Search for the cell housing the specified text and yield its [X, Y] center coordinate. 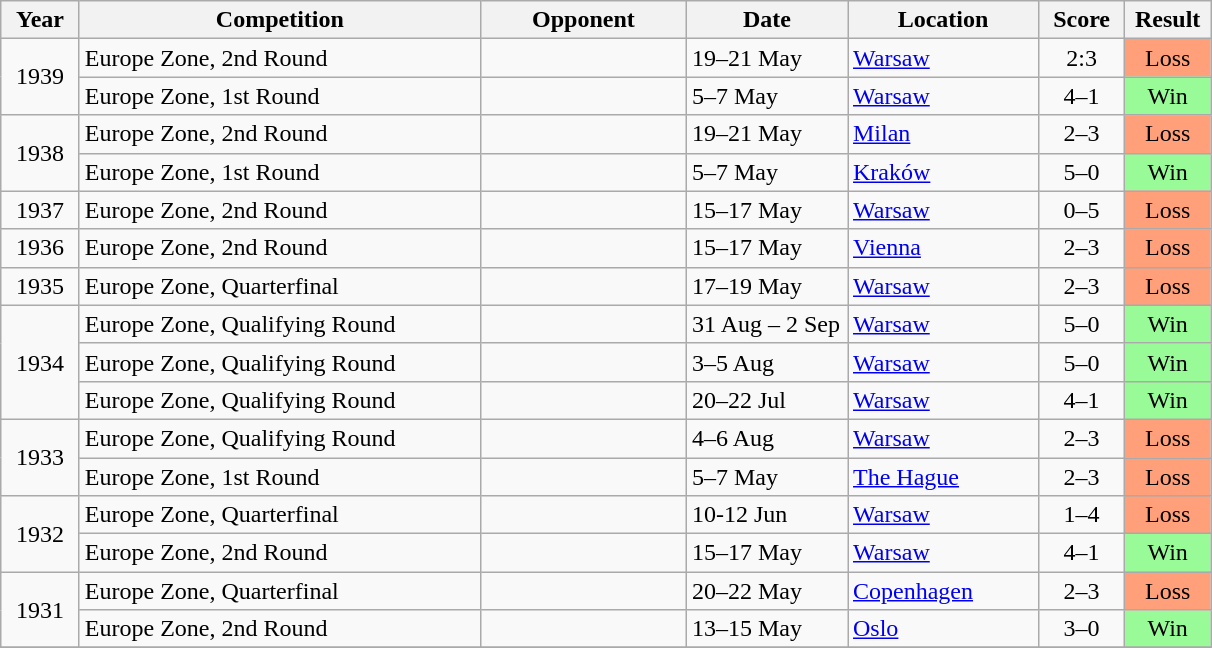
31 Aug – 2 Sep [766, 324]
1937 [40, 210]
1934 [40, 362]
17–19 May [766, 286]
Copenhagen [944, 591]
Opponent [583, 20]
1933 [40, 457]
1–4 [1082, 515]
1932 [40, 534]
Result [1168, 20]
Year [40, 20]
Location [944, 20]
0–5 [1082, 210]
Score [1082, 20]
Competition [280, 20]
3–5 Aug [766, 362]
1939 [40, 77]
1931 [40, 610]
3–0 [1082, 629]
20–22 Jul [766, 400]
1935 [40, 286]
1936 [40, 248]
Kraków [944, 172]
4–6 Aug [766, 438]
Milan [944, 134]
20–22 May [766, 591]
2:3 [1082, 58]
The Hague [944, 477]
10-12 Jun [766, 515]
Date [766, 20]
Vienna [944, 248]
1938 [40, 153]
Oslo [944, 629]
13–15 May [766, 629]
